Capture the cell that displays the provided text and extract its [x, y] central coordinate. 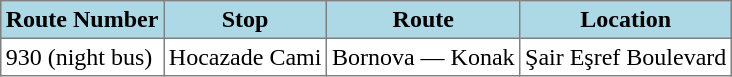
Route Number [82, 20]
Stop [246, 20]
Bornova — Konak [424, 57]
Şair Eşref Boulevard [626, 57]
Location [626, 20]
Route [424, 20]
Hocazade Cami [246, 57]
930 (night bus) [82, 57]
